Pinpoint the cell where the given text exists, returning its (X, Y) midpoint coordinate. 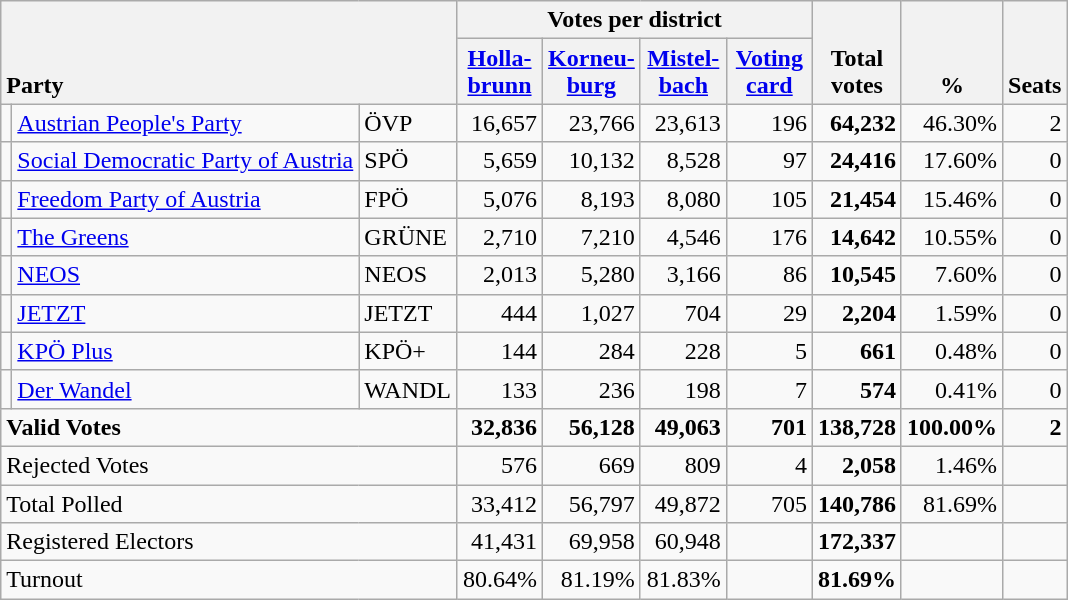
198 (683, 389)
133 (499, 389)
2,013 (499, 275)
7,210 (592, 237)
ÖVP (408, 123)
29 (769, 313)
33,412 (499, 503)
15.46% (952, 199)
138,728 (856, 427)
16,657 (499, 123)
Mistel-bach (683, 72)
10.55% (952, 237)
41,431 (499, 542)
Der Wandel (186, 389)
Votes per district (634, 20)
284 (592, 351)
Social Democratic Party of Austria (186, 161)
7 (769, 389)
17.60% (952, 161)
49,872 (683, 503)
444 (499, 313)
10,545 (856, 275)
Rejected Votes (229, 465)
Total Polled (229, 503)
705 (769, 503)
809 (683, 465)
69,958 (592, 542)
81.83% (683, 580)
2,058 (856, 465)
1.59% (952, 313)
32,836 (499, 427)
5 (769, 351)
100.00% (952, 427)
1,027 (592, 313)
Holla-brunn (499, 72)
2,204 (856, 313)
The Greens (186, 237)
Freedom Party of Austria (186, 199)
4,546 (683, 237)
228 (683, 351)
60,948 (683, 542)
Registered Electors (229, 542)
8,080 (683, 199)
56,797 (592, 503)
24,416 (856, 161)
49,063 (683, 427)
Party (229, 52)
105 (769, 199)
4 (769, 465)
WANDL (408, 389)
196 (769, 123)
97 (769, 161)
5,076 (499, 199)
Austrian People's Party (186, 123)
661 (856, 351)
14,642 (856, 237)
172,337 (856, 542)
5,659 (499, 161)
81.19% (592, 580)
236 (592, 389)
2,710 (499, 237)
FPÖ (408, 199)
Korneu-burg (592, 72)
576 (499, 465)
80.64% (499, 580)
0.48% (952, 351)
574 (856, 389)
64,232 (856, 123)
8,193 (592, 199)
SPÖ (408, 161)
10,132 (592, 161)
23,766 (592, 123)
23,613 (683, 123)
3,166 (683, 275)
Totalvotes (856, 52)
144 (499, 351)
8,528 (683, 161)
% (952, 52)
Seats (1035, 52)
701 (769, 427)
Valid Votes (229, 427)
669 (592, 465)
GRÜNE (408, 237)
KPÖ+ (408, 351)
7.60% (952, 275)
Votingcard (769, 72)
46.30% (952, 123)
56,128 (592, 427)
KPÖ Plus (186, 351)
5,280 (592, 275)
140,786 (856, 503)
1.46% (952, 465)
21,454 (856, 199)
176 (769, 237)
86 (769, 275)
704 (683, 313)
0.41% (952, 389)
Turnout (229, 580)
